Capture the cell that displays the provided text and extract its [X, Y] central coordinate. 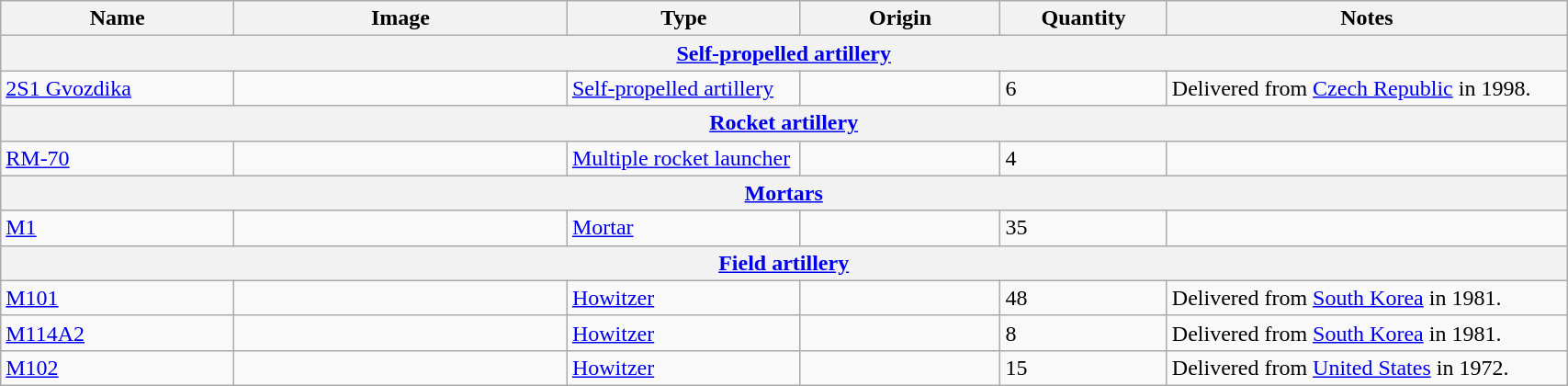
48 [1084, 298]
Notes [1367, 18]
M114A2 [118, 333]
M102 [118, 368]
Mortar [683, 228]
Delivered from Czech Republic in 1998. [1367, 88]
Name [118, 18]
15 [1084, 368]
RM-70 [118, 158]
Field artillery [784, 263]
Quantity [1084, 18]
Type [683, 18]
35 [1084, 228]
Multiple rocket launcher [683, 158]
4 [1084, 158]
M101 [118, 298]
Image [400, 18]
Origin [900, 18]
2S1 Gvozdika [118, 88]
8 [1084, 333]
Rocket artillery [784, 123]
6 [1084, 88]
M1 [118, 228]
Mortars [784, 193]
Delivered from United States in 1972. [1367, 368]
